For the text-containing cell, return its midpoint in (x, y) coordinate format. 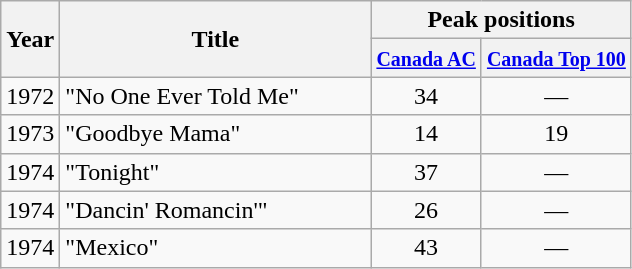
19 (556, 134)
37 (426, 172)
Year (30, 39)
"Goodbye Mama" (216, 134)
Title (216, 39)
14 (426, 134)
Peak positions (501, 20)
Canada AC (426, 58)
26 (426, 210)
34 (426, 96)
"Dancin' Romancin'" (216, 210)
43 (426, 248)
1973 (30, 134)
Canada Top 100 (556, 58)
"Tonight" (216, 172)
1972 (30, 96)
"No One Ever Told Me" (216, 96)
"Mexico" (216, 248)
